Return (x, y) of the center of cell containing provided text 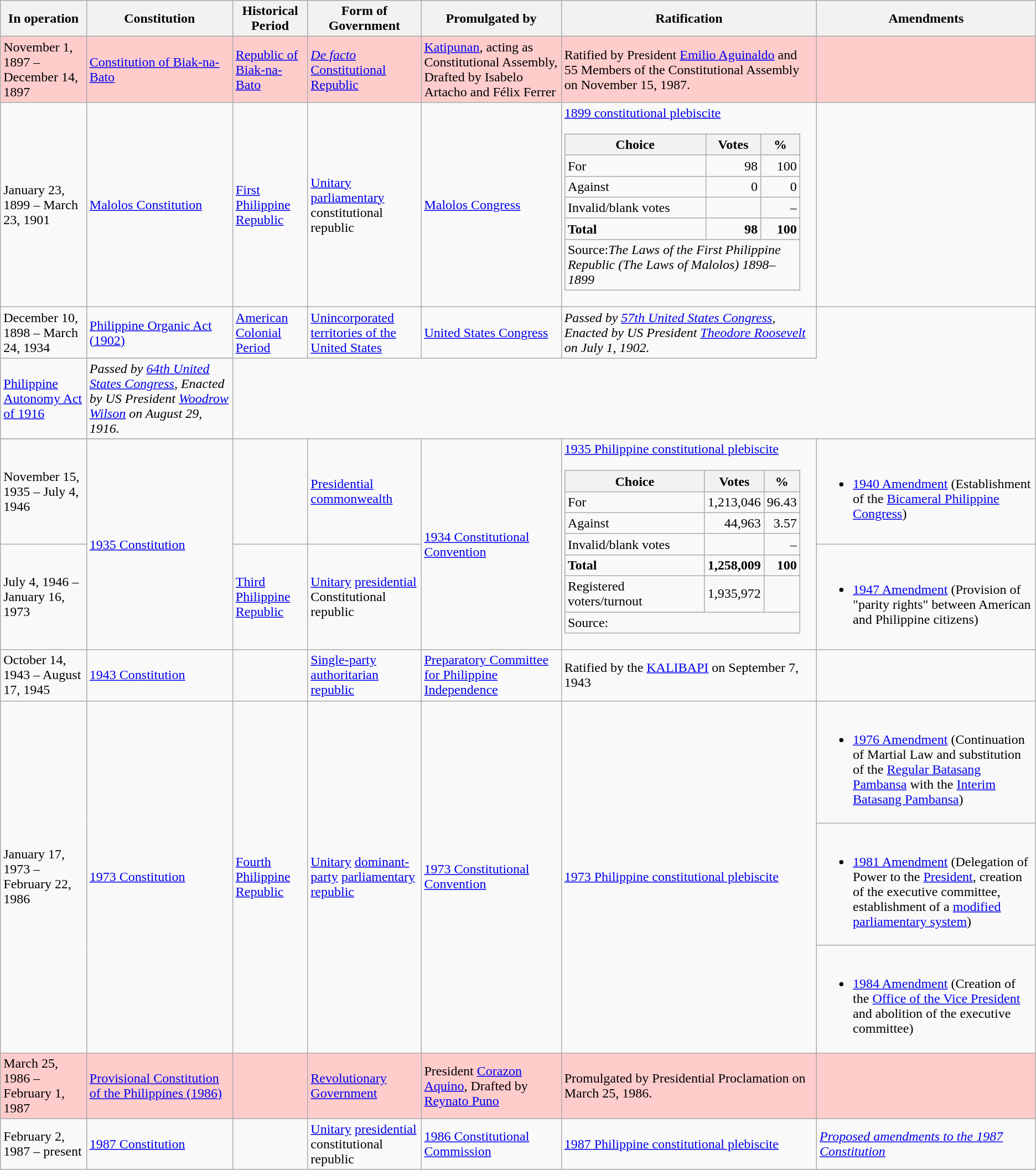
1987 Constitution (159, 1144)
President Corazon Aquino, Drafted by Reynato Puno (491, 1086)
1984 Amendment (Creation of the Office of the Vice President and abolition of the executive committee) (926, 999)
96.43 (781, 502)
First Philippine Republic (270, 205)
Preparatory Committee for Philippine Independence (491, 675)
Constitution (159, 19)
1947 Amendment (Provision of "parity rights" between American and Philippine citizens) (926, 597)
Philippine Autonomy Act of 1916 (44, 398)
Unitary presidential Constitutional republic (364, 597)
United States Congress (491, 333)
Republic of Biak-na-Bato (270, 70)
1973 Constitution (159, 877)
1,258,009 (734, 565)
Unitary dominant-party parliamentary republic (364, 877)
Amendments (926, 19)
Single-party authoritarian republic (364, 675)
Passed by 57th United States Congress, Enacted by US President Theodore Roosevelt on July 1, 1902. (688, 333)
Constitution of Biak-na-Bato (159, 70)
American Colonial Period (270, 333)
Form of Government (364, 19)
Promulgated by (491, 19)
Malolos Constitution (159, 205)
Ratified by President Emilio Aguinaldo and 55 Members of the Constitutional Assembly on November 15, 1987. (688, 70)
Third Philippine Republic (270, 597)
1943 Constitution (159, 675)
1934 Constitutional Convention (491, 545)
Provisional Constitution of the Philippines (1986) (159, 1086)
1976 Amendment (Continuation of Martial Law and substitution of the Regular Batasang Pambansa with the Interim Batasang Pambansa) (926, 762)
Katipunan, acting as Constitutional Assembly, Drafted by Isabelo Artacho and Félix Ferrer (491, 70)
January 23, 1899 – March 23, 1901 (44, 205)
Malolos Congress (491, 205)
Fourth Philippine Republic (270, 877)
Unitary presidential constitutional republic (364, 1144)
1,935,972 (734, 594)
Source: (682, 623)
Source:The Laws of the First Philippine Republic (The Laws of Malolos) 1898–1899 (682, 265)
1981 Amendment (Delegation of Power to the President, creation of the executive committee, establishment of a modified parliamentary system) (926, 884)
Ratified by the KALIBAPI on September 7, 1943 (688, 675)
Ratification (688, 19)
November 15, 1935 – July 4, 1946 (44, 491)
1986 Constitutional Commission (491, 1144)
October 14, 1943 – August 17, 1945 (44, 675)
Unitary parliamentary constitutional republic (364, 205)
Registered voters/turnout (634, 594)
Unincorporated territories of the United States (364, 333)
44,963 (734, 523)
December 10, 1898 – March 24, 1934 (44, 333)
3.57 (781, 523)
1973 Constitutional Convention (491, 877)
July 4, 1946 – January 16, 1973 (44, 597)
1973 Philippine constitutional plebiscite (688, 877)
Promulgated by Presidential Proclamation on March 25, 1986. (688, 1086)
Philippine Organic Act (1902) (159, 333)
In operation (44, 19)
Proposed amendments to the 1987 Constitution (926, 1144)
Historical Period (270, 19)
1935 Constitution (159, 545)
1,213,046 (734, 502)
1987 Philippine constitutional plebiscite (688, 1144)
January 17, 1973 – February 22, 1986 (44, 877)
De facto Constitutional Republic (364, 70)
Revolutionary Government (364, 1086)
1940 Amendment (Establishment of the Bicameral Philippine Congress) (926, 491)
February 2, 1987 – present (44, 1144)
Presidential commonwealth (364, 491)
Passed by 64th United States Congress, Enacted by US President Woodrow Wilson on August 29, 1916. (159, 398)
March 25, 1986 – February 1, 1987 (44, 1086)
November 1, 1897 – December 14, 1897 (44, 70)
